For the text-containing cell, return its midpoint in (x, y) coordinate format. 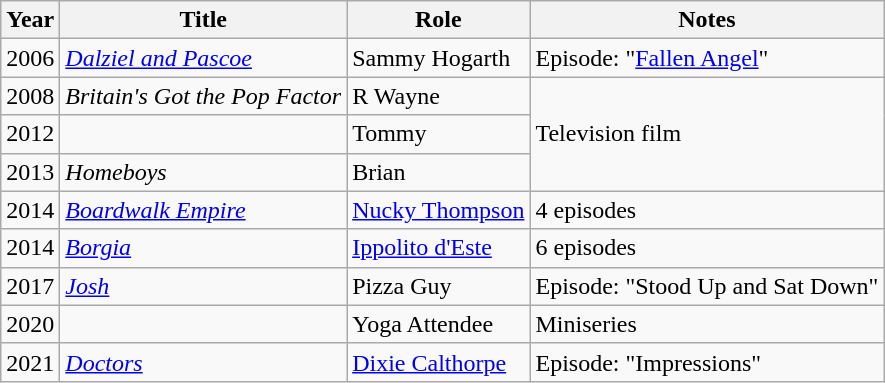
Episode: "Fallen Angel" (707, 58)
2013 (30, 172)
Tommy (438, 134)
Borgia (204, 248)
2006 (30, 58)
R Wayne (438, 96)
Year (30, 20)
Doctors (204, 362)
6 episodes (707, 248)
2020 (30, 324)
Sammy Hogarth (438, 58)
Ippolito d'Este (438, 248)
Pizza Guy (438, 286)
Yoga Attendee (438, 324)
Britain's Got the Pop Factor (204, 96)
Dixie Calthorpe (438, 362)
Dalziel and Pascoe (204, 58)
Episode: "Stood Up and Sat Down" (707, 286)
Episode: "Impressions" (707, 362)
2017 (30, 286)
Nucky Thompson (438, 210)
Miniseries (707, 324)
Josh (204, 286)
Role (438, 20)
Television film (707, 134)
2021 (30, 362)
2012 (30, 134)
Brian (438, 172)
Title (204, 20)
4 episodes (707, 210)
2008 (30, 96)
Notes (707, 20)
Boardwalk Empire (204, 210)
Homeboys (204, 172)
